Find where the given text appears and provide that cell's center as [X, Y] coordinate. 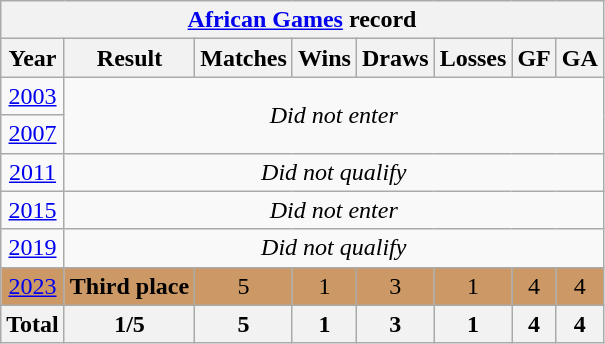
Draws [395, 58]
2023 [33, 286]
Result [129, 58]
Year [33, 58]
African Games record [302, 20]
2003 [33, 96]
1/5 [129, 324]
Wins [324, 58]
GF [534, 58]
Matches [244, 58]
2015 [33, 210]
2019 [33, 248]
Total [33, 324]
2007 [33, 134]
GA [580, 58]
2011 [33, 172]
Third place [129, 286]
Losses [473, 58]
